For the text-containing cell, return its midpoint in [x, y] coordinate format. 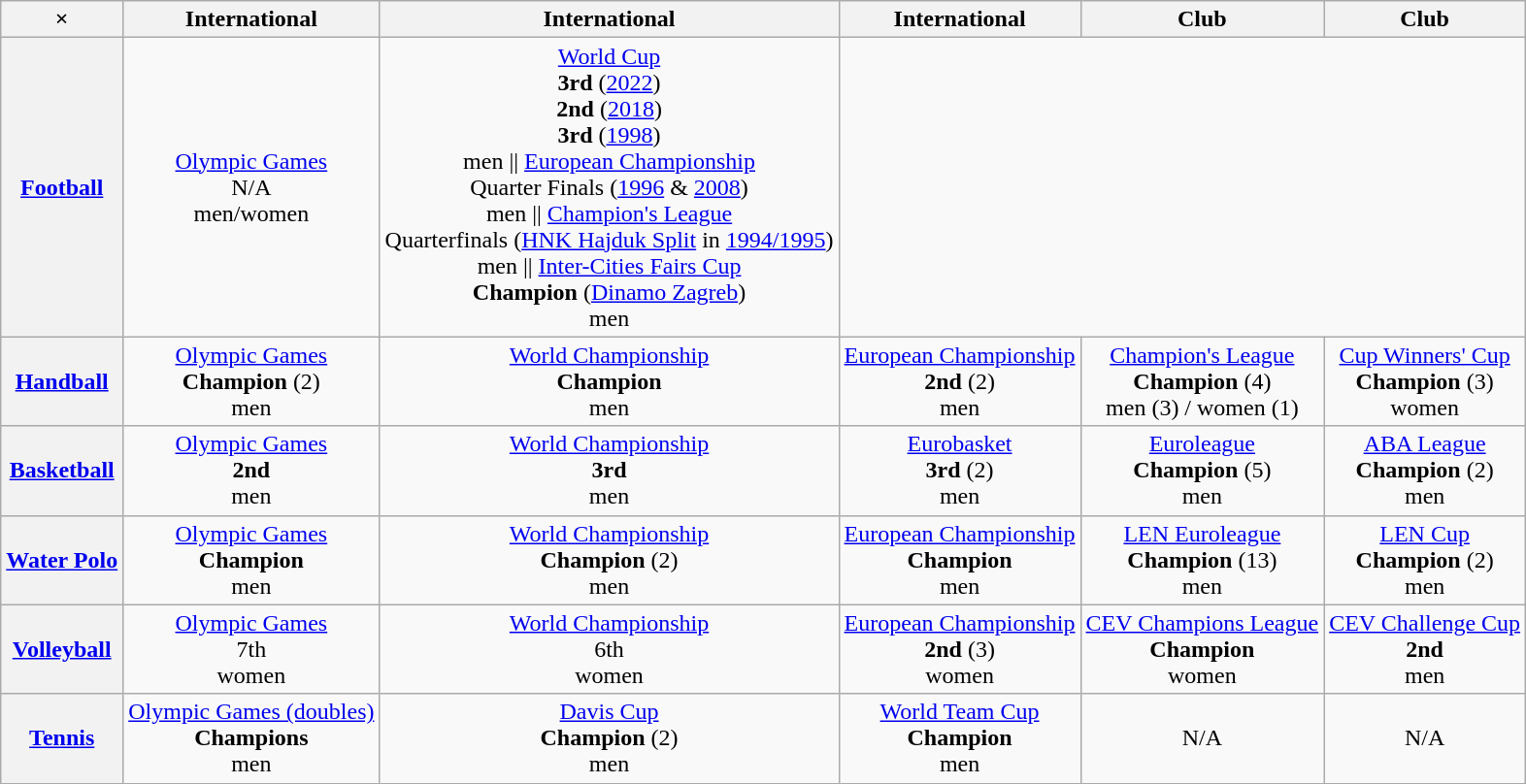
World Championship6thwomen [610, 649]
Cup Winners' CupChampion (3)women [1425, 381]
Water Polo [62, 560]
World Championship Championmen [610, 381]
Volleyball [62, 649]
Handball [62, 381]
LEN EuroleagueChampion (13)men [1202, 560]
CEV Champions LeagueChampionwomen [1202, 649]
Olympic Games2ndmen [251, 471]
Olympic Games7thwomen [251, 649]
Davis CupChampion (2)men [610, 738]
Basketball [62, 471]
European Championship2nd (2)men [959, 381]
Olympic GamesChampionmen [251, 560]
European Championship2nd (3)women [959, 649]
Eurobasket3rd (2)men [959, 471]
Football [62, 187]
LEN CupChampion (2)men [1425, 560]
Tennis [62, 738]
Olympic GamesN/Amen/women [251, 187]
World Team CupChampionmen [959, 738]
EuroleagueChampion (5)men [1202, 471]
Olympic Games (doubles)Champions men [251, 738]
World Championship3rdmen [610, 471]
Champion's LeagueChampion (4)men (3) / women (1) [1202, 381]
ABA LeagueChampion (2)men [1425, 471]
European ChampionshipChampionmen [959, 560]
CEV Challenge Cup2ndmen [1425, 649]
World ChampionshipChampion (2)men [610, 560]
× [62, 19]
Olympic Games Champion (2)men [251, 381]
